Scan for the cell matching the given text and deliver its (x, y) coordinate at center. 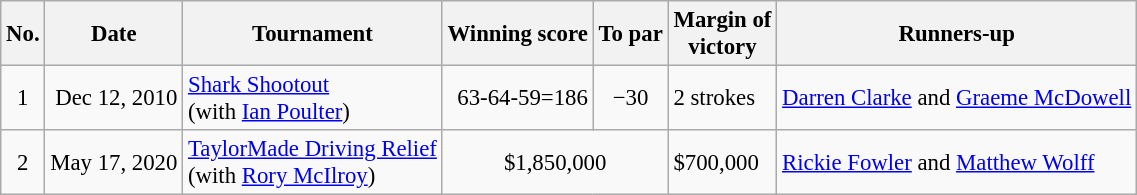
−30 (630, 98)
No. (23, 34)
Rickie Fowler and Matthew Wolff (957, 162)
Dec 12, 2010 (114, 98)
1 (23, 98)
$1,850,000 (555, 162)
Winning score (518, 34)
2 strokes (722, 98)
2 (23, 162)
Tournament (313, 34)
TaylorMade Driving Relief(with Rory McIlroy) (313, 162)
Runners-up (957, 34)
Darren Clarke and Graeme McDowell (957, 98)
Shark Shootout(with Ian Poulter) (313, 98)
63-64-59=186 (518, 98)
Margin ofvictory (722, 34)
To par (630, 34)
May 17, 2020 (114, 162)
Date (114, 34)
$700,000 (722, 162)
